Search for the cell housing the specified text and yield its (x, y) center coordinate. 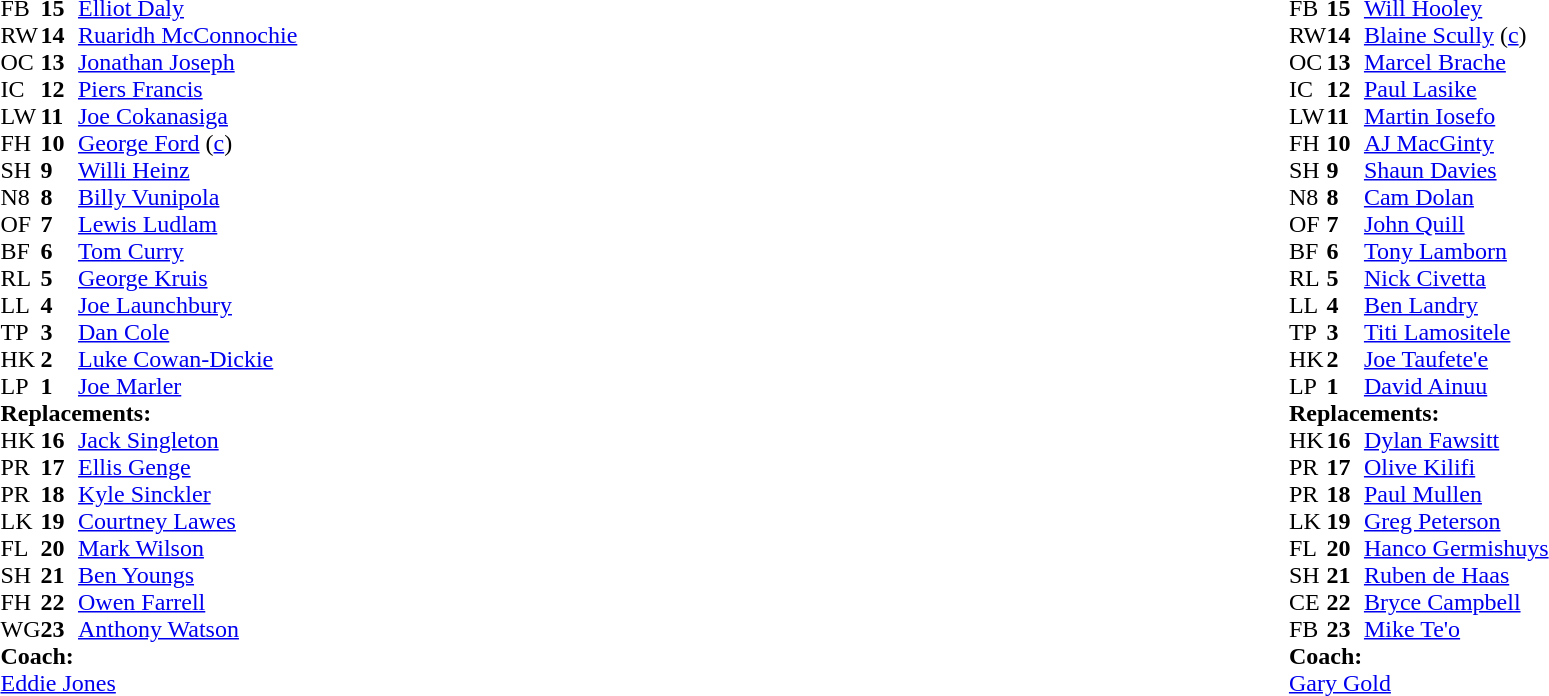
Ben Youngs (188, 576)
Ben Landry (1456, 306)
Tom Curry (188, 252)
Shaun Davies (1456, 170)
Olive Kilifi (1456, 468)
Blaine Scully (c) (1456, 36)
Anthony Watson (188, 630)
CE (1308, 602)
FB (1308, 630)
Cam Dolan (1456, 198)
Greg Peterson (1456, 522)
WG (20, 630)
AJ MacGinty (1456, 144)
Mark Wilson (188, 548)
Lewis Ludlam (188, 224)
Joe Taufete'e (1456, 360)
Dan Cole (188, 332)
Ruben de Haas (1456, 576)
Joe Launchbury (188, 306)
Nick Civetta (1456, 278)
David Ainuu (1456, 386)
Ellis Genge (188, 468)
Jonathan Joseph (188, 62)
George Ford (c) (188, 144)
Mike Te'o (1456, 630)
Luke Cowan-Dickie (188, 360)
Kyle Sinckler (188, 494)
Owen Farrell (188, 602)
Billy Vunipola (188, 198)
Marcel Brache (1456, 62)
Paul Mullen (1456, 494)
Courtney Lawes (188, 522)
Titi Lamositele (1456, 332)
Tony Lamborn (1456, 252)
Hanco Germishuys (1456, 548)
Dylan Fawsitt (1456, 440)
Paul Lasike (1456, 90)
Joe Marler (188, 386)
Jack Singleton (188, 440)
Martin Iosefo (1456, 116)
Ruaridh McConnochie (188, 36)
John Quill (1456, 224)
Piers Francis (188, 90)
Bryce Campbell (1456, 602)
Joe Cokanasiga (188, 116)
Willi Heinz (188, 170)
George Kruis (188, 278)
